Extract the [x, y] coordinate from the center of the cell holding the provided text.  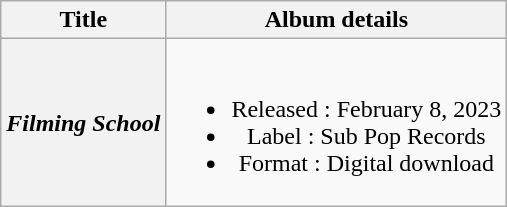
Released : February 8, 2023Label : Sub Pop RecordsFormat : Digital download [336, 122]
Album details [336, 20]
Filming School [84, 122]
Title [84, 20]
